From the cell containing the given text, extract its center point as (X, Y) coordinate. 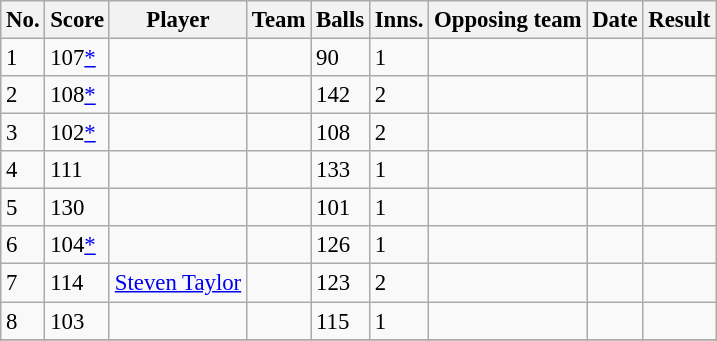
115 (340, 321)
108 (340, 133)
Player (178, 20)
108* (78, 95)
No. (23, 20)
133 (340, 170)
103 (78, 321)
101 (340, 208)
114 (78, 283)
Result (680, 20)
Score (78, 20)
Balls (340, 20)
Team (278, 20)
Opposing team (508, 20)
4 (23, 170)
90 (340, 58)
7 (23, 283)
5 (23, 208)
6 (23, 245)
142 (340, 95)
104* (78, 245)
130 (78, 208)
Steven Taylor (178, 283)
Inns. (398, 20)
3 (23, 133)
126 (340, 245)
123 (340, 283)
8 (23, 321)
107* (78, 58)
Date (615, 20)
111 (78, 170)
102* (78, 133)
